From the cell containing the given text, extract its center point as (X, Y) coordinate. 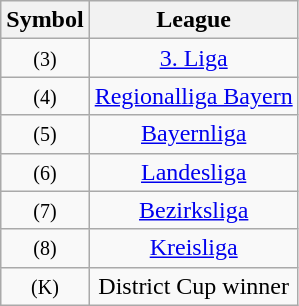
(3) (45, 58)
Bezirksliga (194, 210)
Regionalliga Bayern (194, 96)
Landesliga (194, 172)
(6) (45, 172)
District Cup winner (194, 286)
Symbol (45, 20)
Bayernliga (194, 134)
(8) (45, 248)
League (194, 20)
3. Liga (194, 58)
Kreisliga (194, 248)
(5) (45, 134)
(K) (45, 286)
(4) (45, 96)
(7) (45, 210)
